For the text-containing cell, return its midpoint in (X, Y) coordinate format. 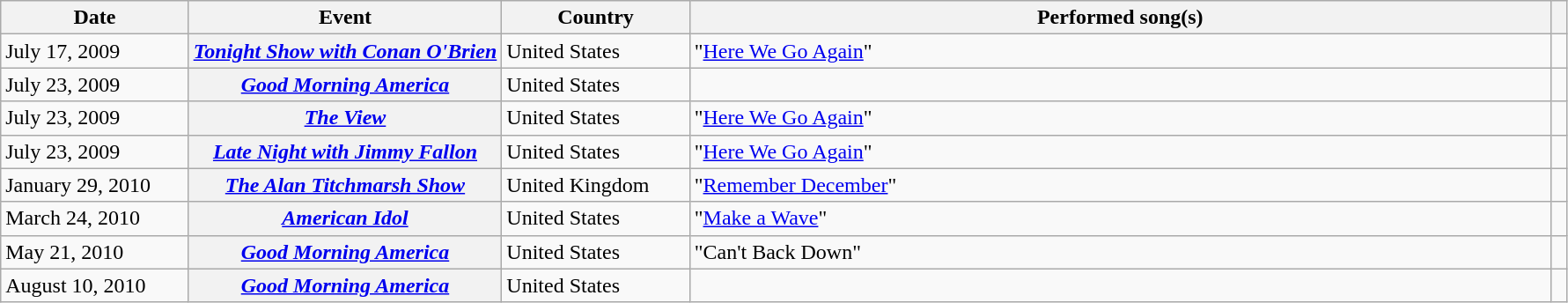
United Kingdom (595, 185)
Tonight Show with Conan O'Brien (345, 51)
"Remember December" (1120, 185)
"Make a Wave" (1120, 218)
The View (345, 118)
Event (345, 18)
Late Night with Jimmy Fallon (345, 151)
July 17, 2009 (95, 51)
August 10, 2010 (95, 285)
January 29, 2010 (95, 185)
American Idol (345, 218)
May 21, 2010 (95, 252)
"Can't Back Down" (1120, 252)
March 24, 2010 (95, 218)
Country (595, 18)
The Alan Titchmarsh Show (345, 185)
Date (95, 18)
Performed song(s) (1120, 18)
